Output the [x, y] coordinate of the center of the cell containing the given text.  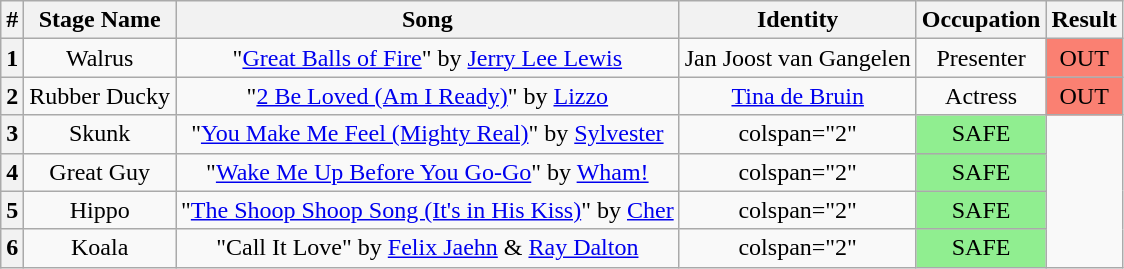
Song [428, 20]
"Call It Love" by Felix Jaehn & Ray Dalton [428, 248]
Skunk [100, 134]
Koala [100, 248]
"Wake Me Up Before You Go-Go" by Wham! [428, 172]
Actress [981, 96]
2 [12, 96]
Occupation [981, 20]
5 [12, 210]
4 [12, 172]
Great Guy [100, 172]
Identity [798, 20]
# [12, 20]
"The Shoop Shoop Song (It's in His Kiss)" by Cher [428, 210]
Tina de Bruin [798, 96]
Stage Name [100, 20]
6 [12, 248]
"2 Be Loved (Am I Ready)" by Lizzo [428, 96]
Jan Joost van Gangelen [798, 58]
Presenter [981, 58]
"Great Balls of Fire" by Jerry Lee Lewis [428, 58]
3 [12, 134]
Result [1084, 20]
Hippo [100, 210]
"You Make Me Feel (Mighty Real)" by Sylvester [428, 134]
Rubber Ducky [100, 96]
1 [12, 58]
Walrus [100, 58]
